Provide the (X, Y) coordinate of the cell's center where the given text is located.  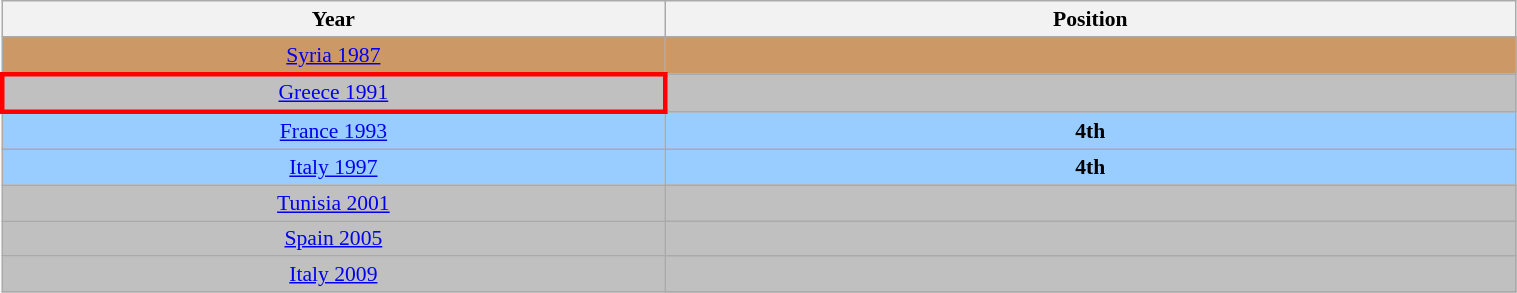
Tunisia 2001 (333, 203)
Position (1091, 19)
Year (333, 19)
Italy 2009 (333, 275)
Syria 1987 (333, 56)
Italy 1997 (333, 168)
France 1993 (333, 132)
Greece 1991 (333, 94)
Spain 2005 (333, 239)
